Pinpoint the cell where the given text exists, returning its (x, y) midpoint coordinate. 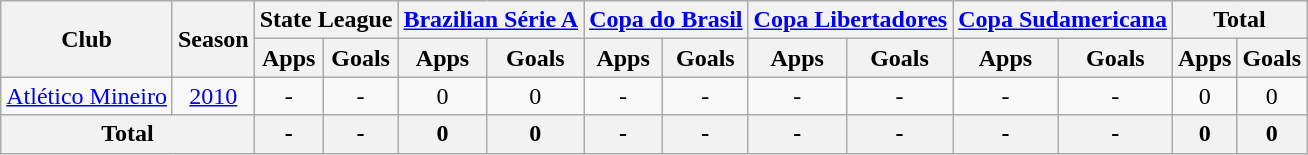
Copa Sudamericana (1063, 20)
Copa Libertadores (850, 20)
2010 (213, 96)
Brazilian Série A (491, 20)
Atlético Mineiro (87, 96)
Copa do Brasil (666, 20)
Season (213, 39)
Club (87, 39)
State League (326, 20)
